Determine the (x, y) coordinate at the center of the cell enclosing the given text.  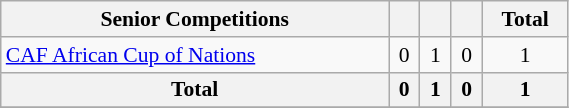
Senior Competitions (195, 19)
CAF African Cup of Nations (195, 55)
